Detect which cell encompasses the target text, then output its (X, Y) center coordinate. 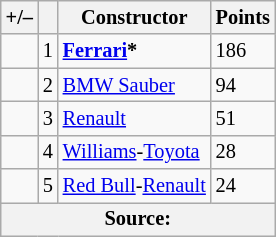
28 (243, 152)
3 (48, 118)
94 (243, 85)
Renault (134, 118)
5 (48, 186)
51 (243, 118)
+/– (20, 17)
Constructor (134, 17)
Williams-Toyota (134, 152)
24 (243, 186)
186 (243, 51)
Source: (138, 219)
BMW Sauber (134, 85)
Ferrari* (134, 51)
2 (48, 85)
Red Bull-Renault (134, 186)
1 (48, 51)
4 (48, 152)
Points (243, 17)
